Return the (X, Y) coordinate for the center point of the cell that contains the specified text.  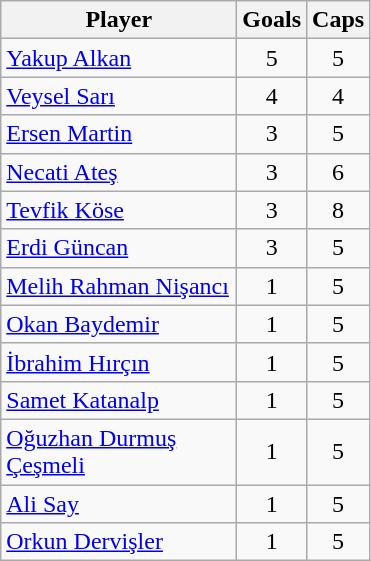
Orkun Dervişler (119, 542)
Okan Baydemir (119, 324)
Erdi Güncan (119, 248)
Ersen Martin (119, 134)
Caps (338, 20)
Oğuzhan Durmuş Çeşmeli (119, 452)
Melih Rahman Nişancı (119, 286)
Tevfik Köse (119, 210)
Ali Say (119, 503)
İbrahim Hırçın (119, 362)
6 (338, 172)
Yakup Alkan (119, 58)
Veysel Sarı (119, 96)
Goals (272, 20)
Player (119, 20)
Samet Katanalp (119, 400)
8 (338, 210)
Necati Ateş (119, 172)
